Detect which cell encompasses the target text, then output its [x, y] center coordinate. 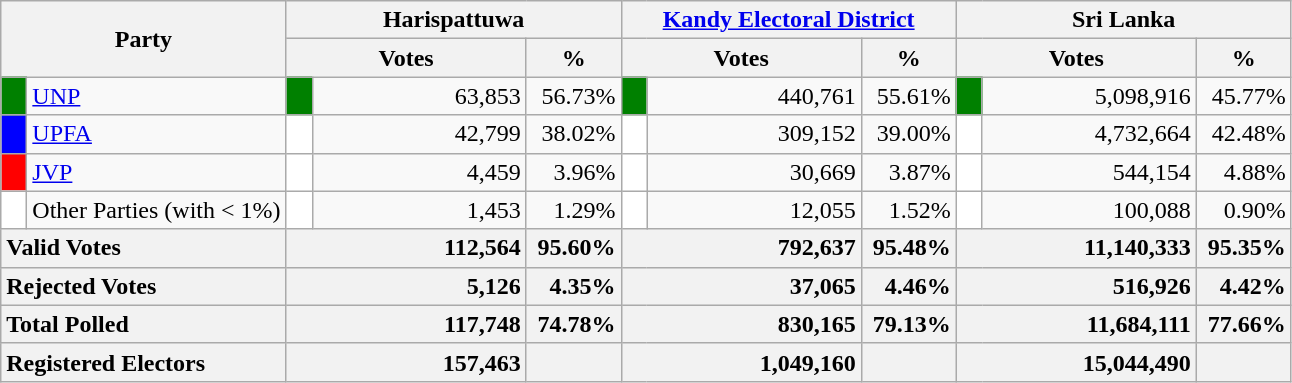
38.02% [574, 134]
5,126 [406, 286]
3.87% [908, 172]
56.73% [574, 96]
15,044,490 [1076, 362]
830,165 [741, 324]
1.29% [574, 210]
792,637 [741, 248]
55.61% [908, 96]
516,926 [1076, 286]
UPFA [156, 134]
440,761 [754, 96]
Valid Votes [144, 248]
4,459 [419, 172]
Harispattuwa [454, 20]
Other Parties (with < 1%) [156, 210]
Registered Electors [144, 362]
95.60% [574, 248]
112,564 [406, 248]
0.90% [1244, 210]
42.48% [1244, 134]
5,098,916 [1089, 96]
Party [144, 39]
39.00% [908, 134]
4.42% [1244, 286]
74.78% [574, 324]
4,732,664 [1089, 134]
11,140,333 [1076, 248]
100,088 [1089, 210]
12,055 [754, 210]
UNP [156, 96]
Rejected Votes [144, 286]
63,853 [419, 96]
1,049,160 [741, 362]
309,152 [754, 134]
11,684,111 [1076, 324]
79.13% [908, 324]
77.66% [1244, 324]
3.96% [574, 172]
30,669 [754, 172]
45.77% [1244, 96]
95.35% [1244, 248]
117,748 [406, 324]
JVP [156, 172]
Total Polled [144, 324]
1.52% [908, 210]
544,154 [1089, 172]
1,453 [419, 210]
4.88% [1244, 172]
157,463 [406, 362]
4.46% [908, 286]
Kandy Electoral District [788, 20]
Sri Lanka [1124, 20]
95.48% [908, 248]
37,065 [741, 286]
4.35% [574, 286]
42,799 [419, 134]
